Return the [x, y] coordinate for the center point of the cell that contains the specified text.  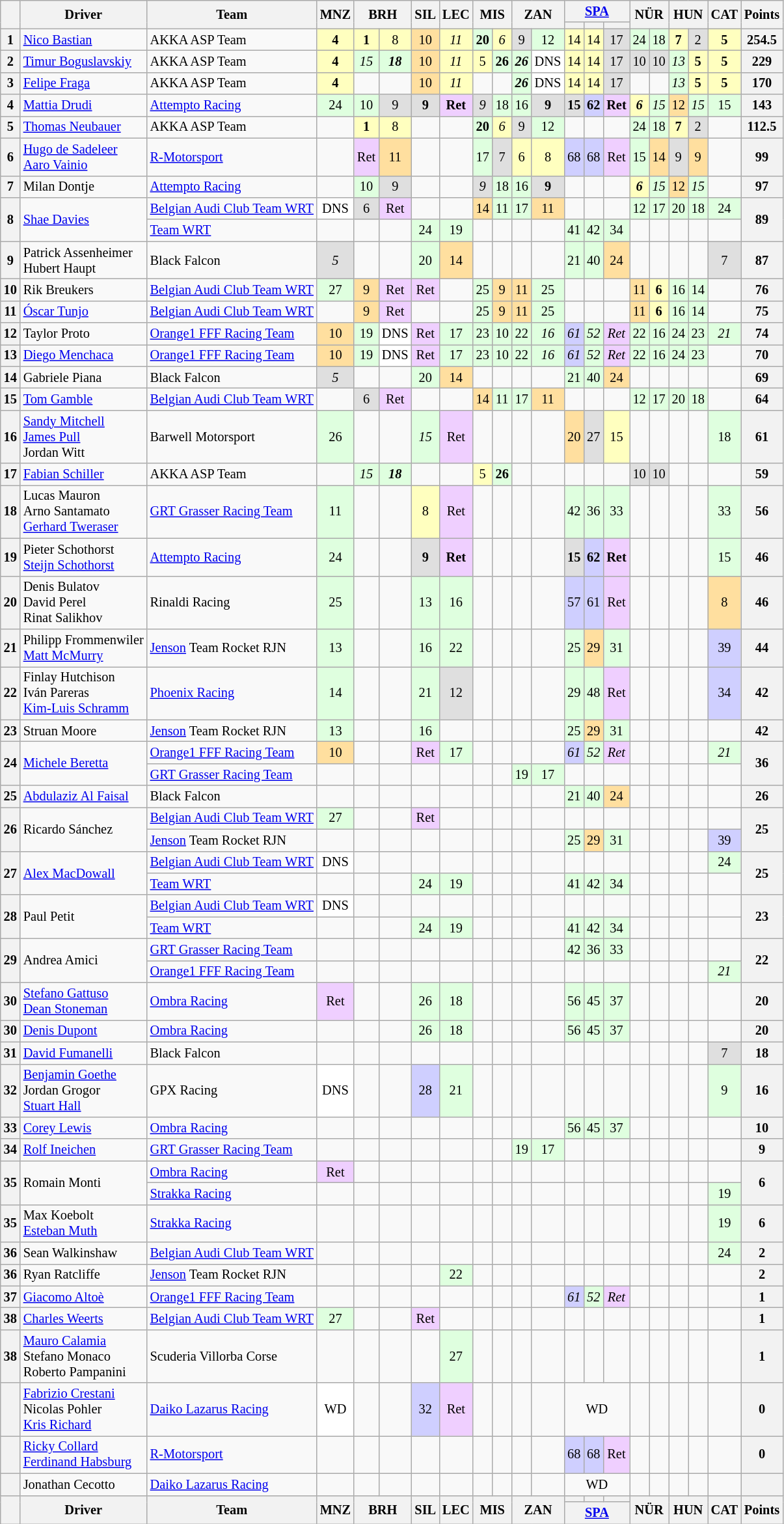
Tom Gamble [83, 399]
89 [762, 219]
69 [762, 377]
Óscar Tunjo [83, 312]
70 [762, 355]
Thomas Neubauer [83, 127]
Rinaldi Racing [232, 603]
87 [762, 260]
Michele Beretta [83, 763]
Jonathan Cecotto [83, 1484]
Ryan Ratcliffe [83, 1275]
Paul Petit [83, 916]
Philipp Frommenwiler Matt McMurry [83, 647]
Fabian Schiller [83, 474]
254.5 [762, 40]
Mattia Drudi [83, 105]
Hugo de Sadeleer Aaro Vainio [83, 157]
112.5 [762, 127]
97 [762, 187]
Rik Breukers [83, 290]
Diego Menchaca [83, 355]
76 [762, 290]
Denis Bulatov David Perel Rinat Salikhov [83, 603]
57 [574, 603]
99 [762, 157]
Mauro Calamia Stefano Monaco Roberto Pampanini [83, 1356]
Stefano Gattuso Dean Stoneman [83, 1001]
Rolf Ineichen [83, 1150]
Sandy Mitchell James Pull Jordan Witt [83, 437]
170 [762, 83]
GPX Racing [232, 1091]
74 [762, 334]
Struan Moore [83, 731]
Ricky Collard Ferdinand Habsburg [83, 1454]
Felipe Fraga [83, 83]
Corey Lewis [83, 1128]
75 [762, 312]
Fabrizio Crestani Nicolas Pohler Kris Richard [83, 1409]
Alex MacDowall [83, 873]
Phoenix Racing [232, 693]
Benjamin Goethe Jordan Grogor Stuart Hall [83, 1091]
Scuderia Villorba Corse [232, 1356]
Sean Walkinshaw [83, 1253]
3 [10, 83]
Andrea Amici [83, 960]
Romain Monti [83, 1183]
143 [762, 105]
Charles Weerts [83, 1319]
Denis Dupont [83, 1031]
59 [762, 474]
David Fumanelli [83, 1053]
48 [593, 693]
Taylor Proto [83, 334]
Barwell Motorsport [232, 437]
Abdulaziz Al Faisal [83, 796]
Timur Boguslavskiy [83, 61]
Milan Dontje [83, 187]
44 [762, 647]
Giacomo Altoè [83, 1297]
Max Koebolt Esteban Muth [83, 1223]
Lucas Mauron Arno Santamato Gerhard Tweraser [83, 511]
Finlay Hutchison Iván Pareras Kim-Luis Schramm [83, 693]
229 [762, 61]
Nico Bastian [83, 40]
Patrick Assenheimer Hubert Haupt [83, 260]
Gabriele Piana [83, 377]
Ricardo Sánchez [83, 829]
Pieter Schothorst Steijn Schothorst [83, 557]
64 [762, 399]
Shae Davies [83, 219]
